Detect which cell encompasses the target text, then output its (X, Y) center coordinate. 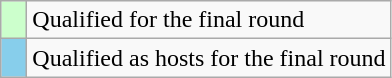
Qualified as hosts for the final round (209, 58)
Qualified for the final round (209, 20)
